Determine the (X, Y) coordinate at the center of the cell enclosing the given text.  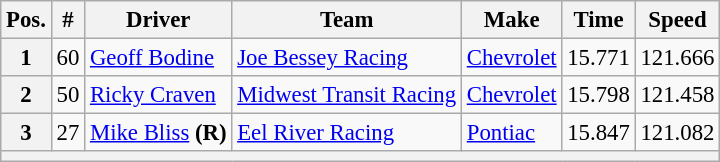
Geoff Bodine (158, 58)
Joe Bessey Racing (347, 58)
Pontiac (511, 133)
1 (26, 58)
Driver (158, 20)
Mike Bliss (R) (158, 133)
15.771 (598, 58)
15.847 (598, 133)
121.458 (678, 95)
60 (68, 58)
Midwest Transit Racing (347, 95)
Make (511, 20)
Ricky Craven (158, 95)
Eel River Racing (347, 133)
121.666 (678, 58)
Speed (678, 20)
121.082 (678, 133)
Time (598, 20)
2 (26, 95)
3 (26, 133)
15.798 (598, 95)
27 (68, 133)
Pos. (26, 20)
# (68, 20)
50 (68, 95)
Team (347, 20)
